Find where the given text appears and provide that cell's center as [x, y] coordinate. 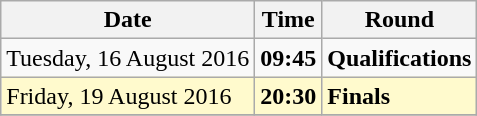
Finals [400, 96]
Qualifications [400, 58]
Date [128, 20]
Tuesday, 16 August 2016 [128, 58]
09:45 [288, 58]
20:30 [288, 96]
Round [400, 20]
Time [288, 20]
Friday, 19 August 2016 [128, 96]
